Extract the (x, y) coordinate from the center of the cell holding the provided text.  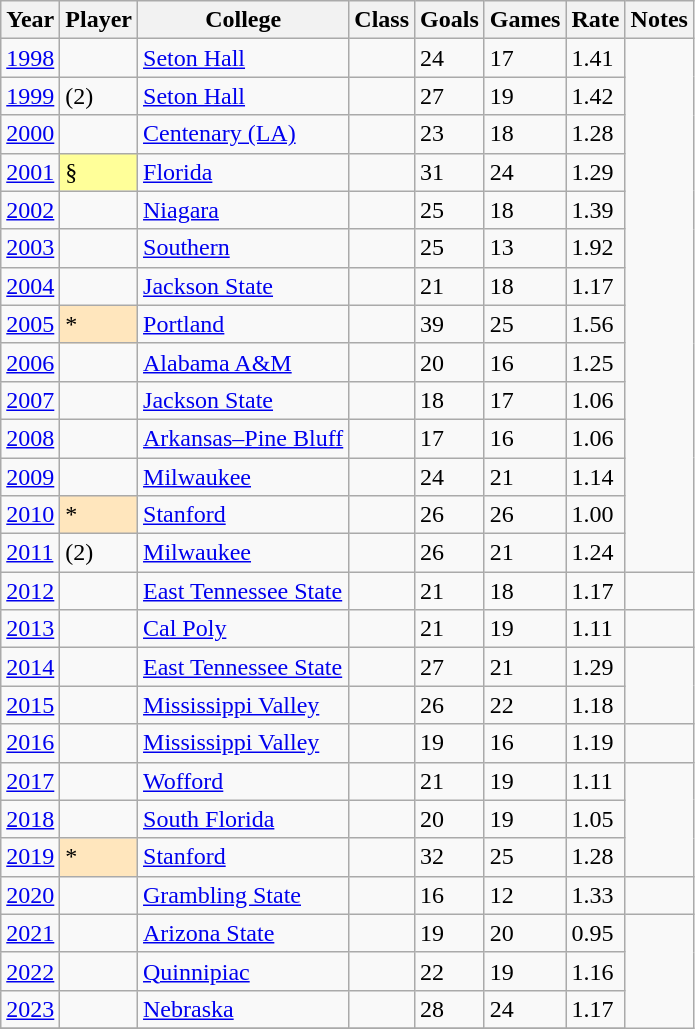
2006 (30, 362)
Niagara (244, 210)
1.39 (596, 210)
1.56 (596, 324)
2005 (30, 324)
Alabama A&M (244, 362)
Year (30, 20)
2009 (30, 477)
1.41 (596, 58)
39 (450, 324)
1.05 (596, 819)
2011 (30, 553)
Notes (659, 20)
1.25 (596, 362)
2016 (30, 743)
Southern (244, 248)
Games (525, 20)
Arkansas–Pine Bluff (244, 438)
1.18 (596, 705)
Class (382, 20)
28 (450, 1009)
2020 (30, 895)
Goals (450, 20)
1.33 (596, 895)
12 (525, 895)
2022 (30, 971)
2017 (30, 781)
Player (99, 20)
2019 (30, 857)
13 (525, 248)
32 (450, 857)
Nebraska (244, 1009)
Rate (596, 20)
Grambling State (244, 895)
31 (450, 172)
2013 (30, 629)
2000 (30, 134)
Cal Poly (244, 629)
23 (450, 134)
1.42 (596, 96)
2023 (30, 1009)
College (244, 20)
Portland (244, 324)
2018 (30, 819)
2012 (30, 591)
Quinnipiac (244, 971)
1.16 (596, 971)
2008 (30, 438)
2001 (30, 172)
§ (99, 172)
Arizona State (244, 933)
2004 (30, 286)
1.14 (596, 477)
Florida (244, 172)
1998 (30, 58)
2021 (30, 933)
2003 (30, 248)
1.92 (596, 248)
South Florida (244, 819)
2007 (30, 400)
0.95 (596, 933)
Centenary (LA) (244, 134)
1999 (30, 96)
2002 (30, 210)
1.24 (596, 553)
2014 (30, 667)
2015 (30, 705)
1.19 (596, 743)
2010 (30, 515)
1.00 (596, 515)
Wofford (244, 781)
